Identify which cell holds the provided text, then report its [x, y] central coordinate. 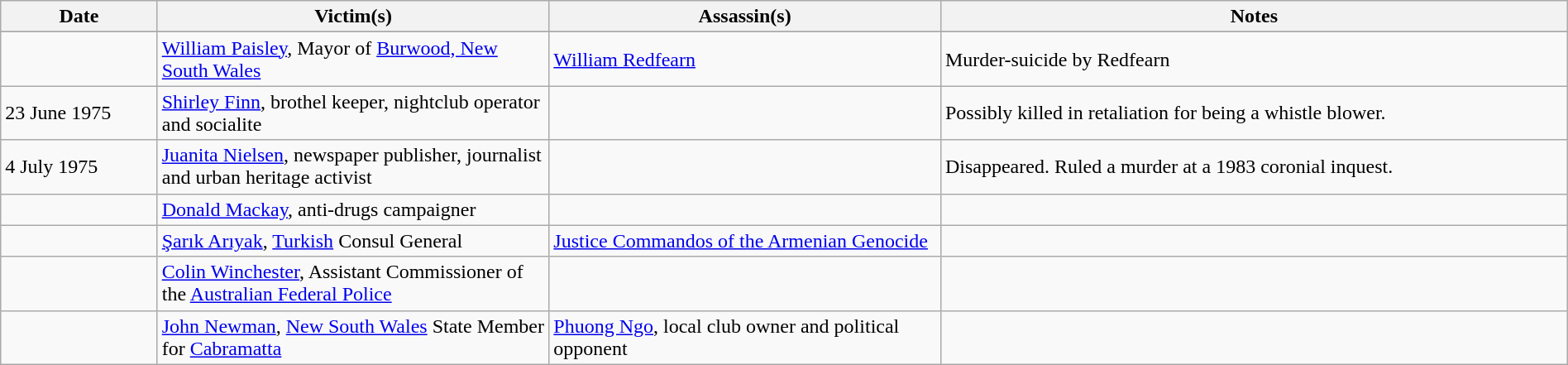
4 July 1975 [79, 167]
William Paisley, Mayor of Burwood, New South Wales [353, 60]
23 June 1975 [79, 113]
Şarık Arıyak, Turkish Consul General [353, 241]
Shirley Finn, brothel keeper, nightclub operator and socialite [353, 113]
Possibly killed in retaliation for being a whistle blower. [1254, 113]
Juanita Nielsen, newspaper publisher, journalist and urban heritage activist [353, 167]
Phuong Ngo, local club owner and political opponent [745, 338]
Notes [1254, 17]
Justice Commandos of the Armenian Genocide [745, 241]
John Newman, New South Wales State Member for Cabramatta [353, 338]
Murder-suicide by Redfearn [1254, 60]
Donald Mackay, anti-drugs campaigner [353, 209]
Victim(s) [353, 17]
Assassin(s) [745, 17]
William Redfearn [745, 60]
Date [79, 17]
Colin Winchester, Assistant Commissioner of the Australian Federal Police [353, 283]
Disappeared. Ruled a murder at a 1983 coronial inquest. [1254, 167]
